Identify which cell holds the provided text, then report its (X, Y) central coordinate. 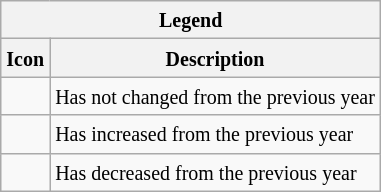
Legend (191, 20)
Description (216, 58)
Icon (26, 58)
Has decreased from the previous year (216, 172)
Has increased from the previous year (216, 134)
Has not changed from the previous year (216, 96)
